Identify which cell holds the provided text, then report its (x, y) central coordinate. 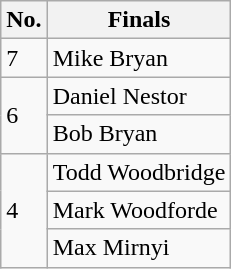
Bob Bryan (139, 134)
6 (24, 115)
Max Mirnyi (139, 248)
No. (24, 20)
Finals (139, 20)
4 (24, 210)
Mike Bryan (139, 58)
Daniel Nestor (139, 96)
7 (24, 58)
Todd Woodbridge (139, 172)
Mark Woodforde (139, 210)
